Pinpoint the cell where the given text exists, returning its [X, Y] midpoint coordinate. 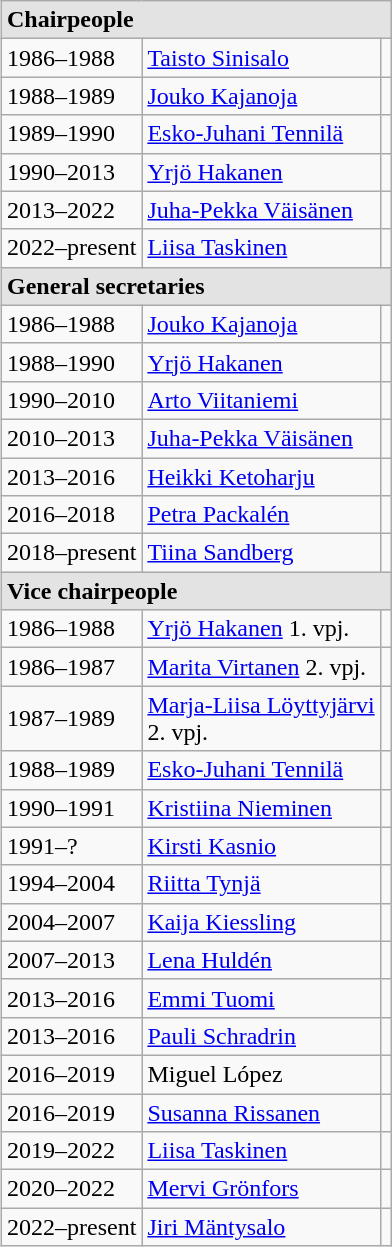
Kaija Kiessling [261, 922]
Jiri Mäntysalo [261, 1227]
1991–? [71, 846]
1994–2004 [71, 884]
Marita Virtanen 2. vpj. [261, 667]
Emmi Tuomi [261, 998]
General secretaries [196, 286]
1986–1987 [71, 667]
Vice chairpeople [196, 591]
1989–1990 [71, 134]
Taisto Sinisalo [261, 58]
2007–2013 [71, 960]
1990–2010 [71, 400]
Lena Huldén [261, 960]
2004–2007 [71, 922]
2016–2018 [71, 515]
Kirsti Kasnio [261, 846]
Arto Viitaniemi [261, 400]
Susanna Rissanen [261, 1113]
Heikki Ketoharju [261, 477]
1990–2013 [71, 172]
Petra Packalén [261, 515]
Mervi Grönfors [261, 1189]
2019–2022 [71, 1151]
1987–1989 [71, 718]
2018–present [71, 553]
Kristiina Nieminen [261, 808]
2010–2013 [71, 438]
Yrjö Hakanen 1. vpj. [261, 629]
Pauli Schradrin [261, 1036]
Riitta Tynjä [261, 884]
Tiina Sandberg [261, 553]
2020–2022 [71, 1189]
Chairpeople [196, 20]
Miguel López [261, 1074]
1990–1991 [71, 808]
1988–1990 [71, 362]
Marja-Liisa Löyttyjärvi2. vpj. [261, 718]
2013–2022 [71, 210]
